Detect which cell encompasses the target text, then output its (x, y) center coordinate. 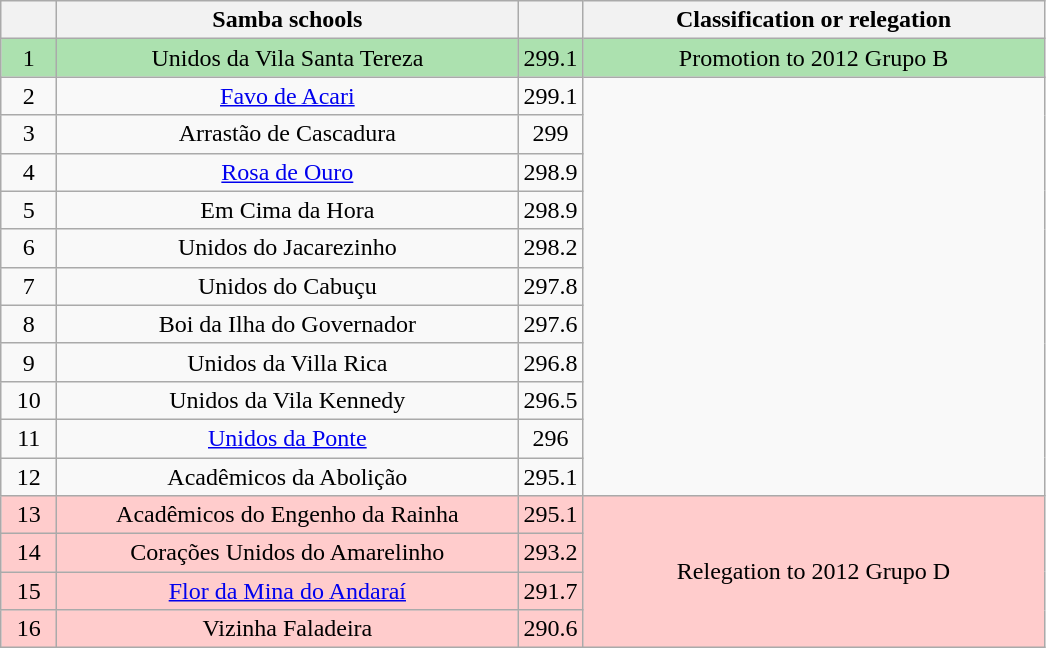
296.8 (550, 362)
9 (29, 362)
297.6 (550, 324)
2 (29, 96)
293.2 (550, 553)
Corações Unidos do Amarelinho (288, 553)
Promotion to 2012 Grupo B (814, 58)
3 (29, 134)
Arrastão de Cascadura (288, 134)
11 (29, 438)
8 (29, 324)
290.6 (550, 629)
15 (29, 591)
7 (29, 286)
4 (29, 172)
Unidos da Vila Kennedy (288, 400)
Unidos da Villa Rica (288, 362)
Rosa de Ouro (288, 172)
296 (550, 438)
13 (29, 515)
298.2 (550, 248)
Em Cima da Hora (288, 210)
14 (29, 553)
Classification or relegation (814, 20)
Flor da Mina do Andaraí (288, 591)
Vizinha Faladeira (288, 629)
5 (29, 210)
Unidos da Vila Santa Tereza (288, 58)
Boi da Ilha do Governador (288, 324)
6 (29, 248)
16 (29, 629)
296.5 (550, 400)
Acadêmicos do Engenho da Rainha (288, 515)
Samba schools (288, 20)
Favo de Acari (288, 96)
297.8 (550, 286)
Acadêmicos da Abolição (288, 477)
Unidos do Cabuçu (288, 286)
Unidos da Ponte (288, 438)
Unidos do Jacarezinho (288, 248)
12 (29, 477)
Relegation to 2012 Grupo D (814, 572)
1 (29, 58)
10 (29, 400)
291.7 (550, 591)
299 (550, 134)
